Provide the (X, Y) coordinate of the cell's center where the given text is located.  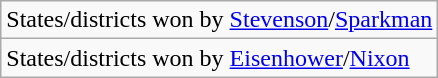
States/districts won by Eisenhower/Nixon (220, 58)
States/districts won by Stevenson/Sparkman (220, 20)
